Locate the cell with the specified text and output its [X, Y] center coordinate. 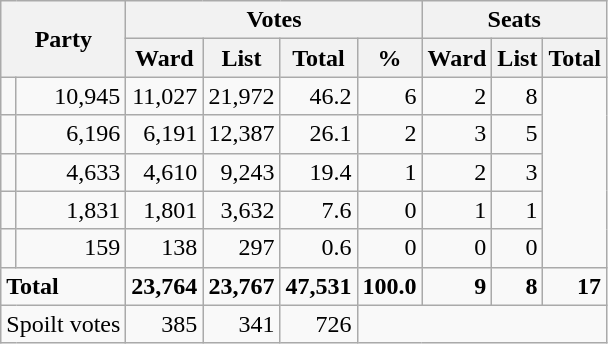
385 [164, 324]
6,196 [70, 134]
3,632 [242, 210]
Seats [514, 20]
7.6 [318, 210]
21,972 [242, 96]
726 [318, 324]
138 [164, 248]
159 [70, 248]
17 [575, 286]
19.4 [318, 172]
6,191 [164, 134]
4,633 [70, 172]
0.6 [318, 248]
12,387 [242, 134]
4,610 [164, 172]
Spoilt votes [64, 324]
26.1 [318, 134]
47,531 [318, 286]
23,767 [242, 286]
23,764 [164, 286]
5 [518, 134]
9 [457, 286]
46.2 [318, 96]
297 [242, 248]
100.0 [390, 286]
Votes [274, 20]
6 [390, 96]
10,945 [70, 96]
11,027 [164, 96]
% [390, 58]
9,243 [242, 172]
Party [64, 39]
1,831 [70, 210]
341 [242, 324]
1,801 [164, 210]
